Pinpoint the cell where the given text exists, returning its (X, Y) midpoint coordinate. 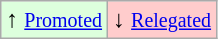
↑ Promoted (54, 20)
↓ Relegated (162, 20)
